Pinpoint the cell where the given text exists, returning its [X, Y] midpoint coordinate. 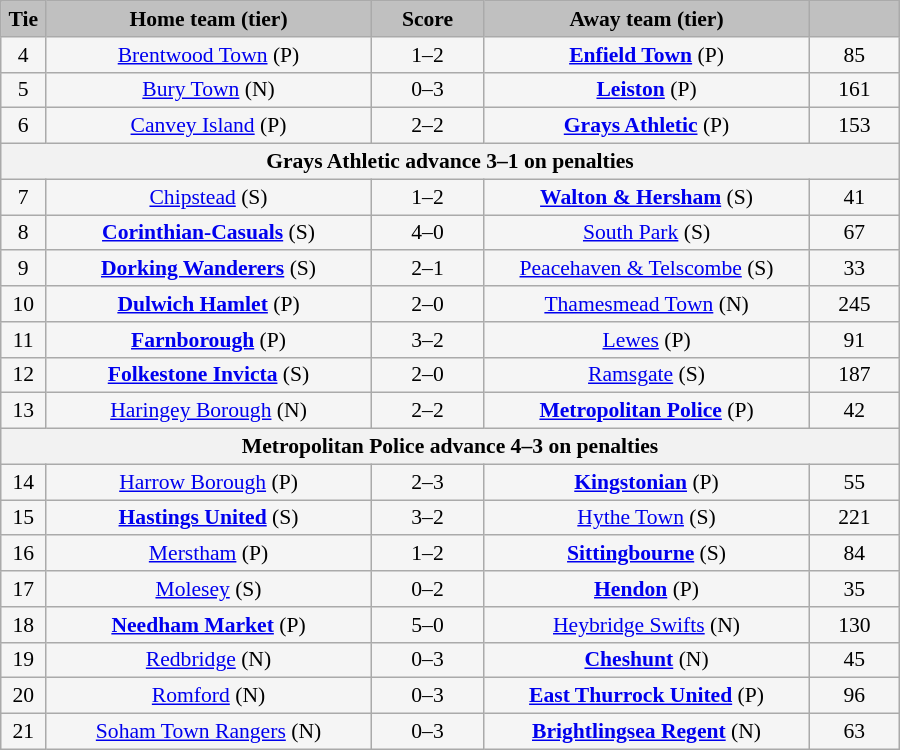
Chipstead (S) [209, 197]
12 [24, 375]
Lewes (P) [647, 340]
91 [854, 340]
Corinthian-Casuals (S) [209, 233]
Farnborough (P) [209, 340]
Kingstonian (P) [647, 482]
Molesey (S) [209, 589]
16 [24, 554]
Metropolitan Police (P) [647, 411]
18 [24, 625]
41 [854, 197]
Hastings United (S) [209, 518]
Needham Market (P) [209, 625]
Merstham (P) [209, 554]
130 [854, 625]
2–3 [427, 482]
42 [854, 411]
Bury Town (N) [209, 90]
13 [24, 411]
221 [854, 518]
10 [24, 304]
15 [24, 518]
19 [24, 660]
Leiston (P) [647, 90]
Enfield Town (P) [647, 55]
Dorking Wanderers (S) [209, 269]
Score [427, 19]
Walton & Hersham (S) [647, 197]
35 [854, 589]
161 [854, 90]
4 [24, 55]
21 [24, 732]
153 [854, 126]
South Park (S) [647, 233]
6 [24, 126]
2–1 [427, 269]
Cheshunt (N) [647, 660]
55 [854, 482]
245 [854, 304]
Haringey Borough (N) [209, 411]
East Thurrock United (P) [647, 696]
Home team (tier) [209, 19]
67 [854, 233]
63 [854, 732]
Brentwood Town (P) [209, 55]
17 [24, 589]
Metropolitan Police advance 4–3 on penalties [450, 447]
Brightlingsea Regent (N) [647, 732]
Folkestone Invicta (S) [209, 375]
Ramsgate (S) [647, 375]
Romford (N) [209, 696]
Grays Athletic advance 3–1 on penalties [450, 162]
187 [854, 375]
Harrow Borough (P) [209, 482]
33 [854, 269]
11 [24, 340]
Sittingbourne (S) [647, 554]
Hythe Town (S) [647, 518]
Dulwich Hamlet (P) [209, 304]
Away team (tier) [647, 19]
5 [24, 90]
9 [24, 269]
Tie [24, 19]
Canvey Island (P) [209, 126]
45 [854, 660]
84 [854, 554]
4–0 [427, 233]
7 [24, 197]
0–2 [427, 589]
Peacehaven & Telscombe (S) [647, 269]
Hendon (P) [647, 589]
Thamesmead Town (N) [647, 304]
Grays Athletic (P) [647, 126]
8 [24, 233]
5–0 [427, 625]
96 [854, 696]
85 [854, 55]
14 [24, 482]
20 [24, 696]
Heybridge Swifts (N) [647, 625]
Redbridge (N) [209, 660]
Soham Town Rangers (N) [209, 732]
